Scan for the cell matching the given text and deliver its [X, Y] coordinate at center. 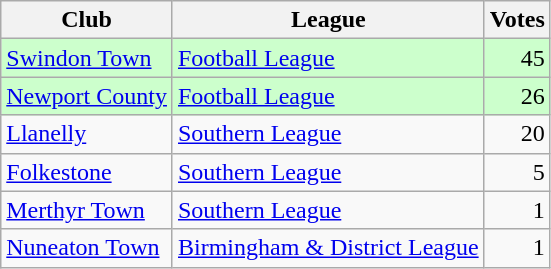
Swindon Town [87, 58]
Nuneaton Town [87, 248]
26 [517, 96]
Votes [517, 20]
20 [517, 134]
5 [517, 172]
Merthyr Town [87, 210]
Folkestone [87, 172]
Newport County [87, 96]
League [328, 20]
Club [87, 20]
45 [517, 58]
Llanelly [87, 134]
Birmingham & District League [328, 248]
